Detect which cell encompasses the target text, then output its [x, y] center coordinate. 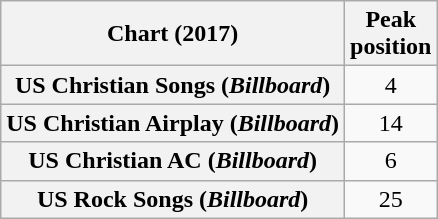
6 [391, 161]
Peakposition [391, 34]
US Christian Airplay (Billboard) [173, 123]
US Rock Songs (Billboard) [173, 199]
14 [391, 123]
25 [391, 199]
US Christian Songs (Billboard) [173, 85]
US Christian AC (Billboard) [173, 161]
Chart (2017) [173, 34]
4 [391, 85]
